Detect which cell encompasses the target text, then output its (X, Y) center coordinate. 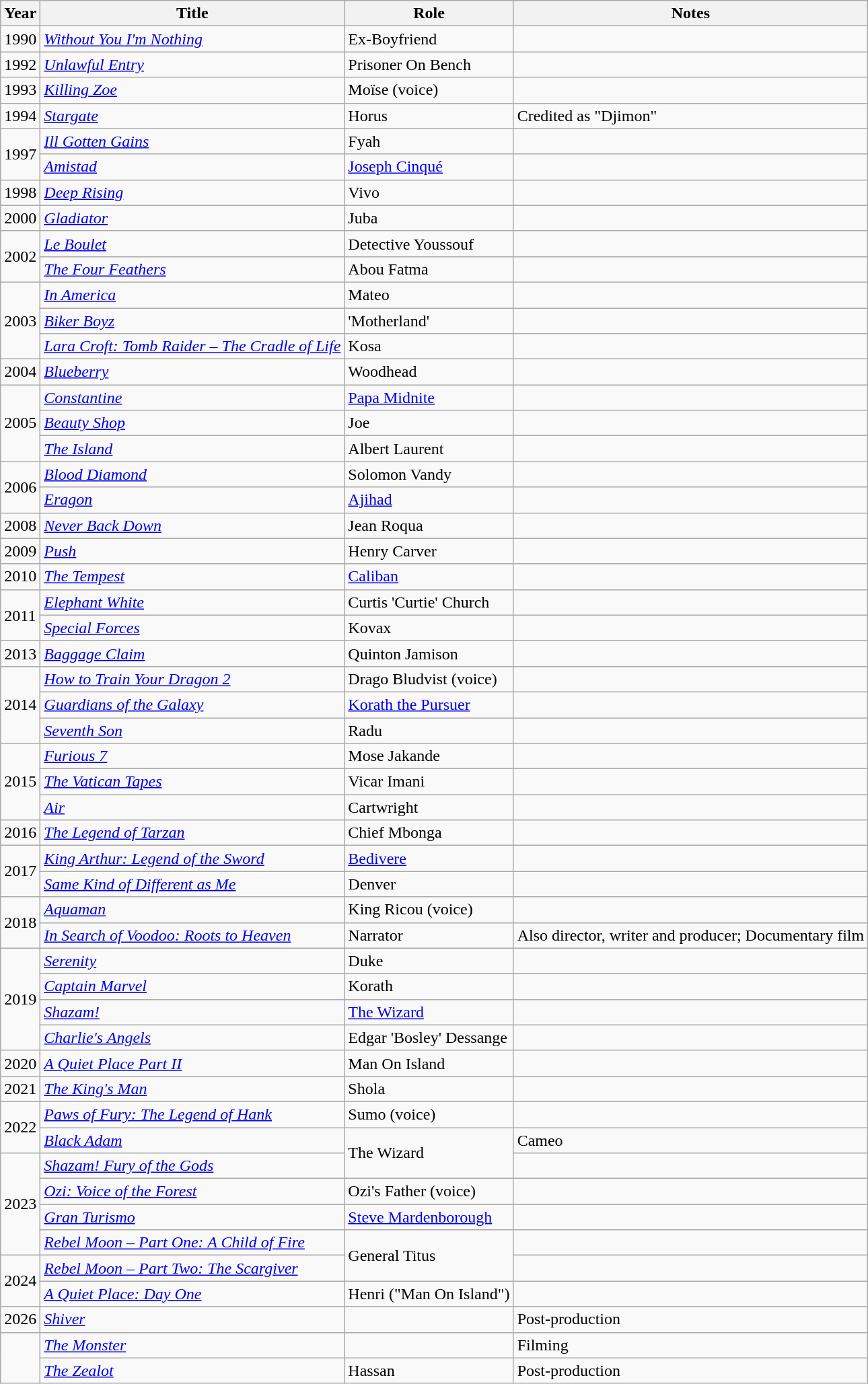
2005 (20, 423)
Gladiator (192, 218)
Curtis 'Curtie' Church (429, 602)
Cameo (690, 1140)
Push (192, 551)
Never Back Down (192, 525)
The Four Feathers (192, 269)
Horus (429, 116)
Rebel Moon – Part Two: The Scargiver (192, 1268)
The King's Man (192, 1089)
Vivo (429, 192)
Notes (690, 13)
Ajihad (429, 500)
Shola (429, 1089)
1990 (20, 39)
Same Kind of Different as Me (192, 884)
2014 (20, 704)
2003 (20, 320)
2020 (20, 1063)
Aquaman (192, 910)
Caliban (429, 577)
In America (192, 295)
Steve Mardenborough (429, 1217)
Biker Boyz (192, 321)
Stargate (192, 116)
Filming (690, 1345)
Sumo (voice) (429, 1114)
How to Train Your Dragon 2 (192, 679)
2000 (20, 218)
Ozi: Voice of the Forest (192, 1192)
Role (429, 13)
Ozi's Father (voice) (429, 1192)
Papa Midnite (429, 398)
Quinton Jamison (429, 653)
Abou Fatma (429, 269)
Eragon (192, 500)
Charlie's Angels (192, 1037)
General Titus (429, 1255)
2019 (20, 999)
2010 (20, 577)
Seventh Son (192, 730)
2002 (20, 256)
The Zealot (192, 1371)
2023 (20, 1204)
Radu (429, 730)
Black Adam (192, 1140)
1994 (20, 116)
2011 (20, 615)
Le Boulet (192, 244)
Gran Turismo (192, 1217)
Killing Zoe (192, 90)
The Legend of Tarzan (192, 833)
A Quiet Place Part II (192, 1063)
Shazam! (192, 1012)
Also director, writer and producer; Documentary film (690, 935)
Blood Diamond (192, 474)
2024 (20, 1281)
Blueberry (192, 372)
2017 (20, 871)
Title (192, 13)
Korath the Pursuer (429, 704)
Joseph Cinqué (429, 167)
Detective Youssouf (429, 244)
Ex-Boyfriend (429, 39)
The Monster (192, 1345)
Hassan (429, 1371)
Baggage Claim (192, 653)
2006 (20, 487)
Shiver (192, 1319)
2013 (20, 653)
Without You I'm Nothing (192, 39)
The Vatican Tapes (192, 782)
Narrator (429, 935)
2004 (20, 372)
2009 (20, 551)
Chief Mbonga (429, 833)
Edgar 'Bosley' Dessange (429, 1037)
Joe (429, 423)
Credited as "Djimon" (690, 116)
The Island (192, 449)
Furious 7 (192, 756)
Woodhead (429, 372)
2008 (20, 525)
Man On Island (429, 1063)
Rebel Moon – Part One: A Child of Fire (192, 1243)
Unlawful Entry (192, 65)
Amistad (192, 167)
Paws of Fury: The Legend of Hank (192, 1114)
Air (192, 807)
Deep Rising (192, 192)
Beauty Shop (192, 423)
Constantine (192, 398)
Solomon Vandy (429, 474)
Vicar Imani (429, 782)
Fyah (429, 141)
Albert Laurent (429, 449)
King Ricou (voice) (429, 910)
1998 (20, 192)
Kovax (429, 628)
1993 (20, 90)
2022 (20, 1127)
Drago Bludvist (voice) (429, 679)
2016 (20, 833)
Year (20, 13)
Henry Carver (429, 551)
In Search of Voodoo: Roots to Heaven (192, 935)
King Arthur: Legend of the Sword (192, 859)
Serenity (192, 961)
2018 (20, 922)
Elephant White (192, 602)
Special Forces (192, 628)
Mateo (429, 295)
Shazam! Fury of the Gods (192, 1166)
Captain Marvel (192, 986)
Cartwright (429, 807)
Juba (429, 218)
1992 (20, 65)
Bedivere (429, 859)
Mose Jakande (429, 756)
Lara Croft: Tomb Raider – The Cradle of Life (192, 347)
Duke (429, 961)
Henri ("Man On Island") (429, 1294)
'Motherland' (429, 321)
2021 (20, 1089)
2015 (20, 782)
Guardians of the Galaxy (192, 704)
Kosa (429, 347)
Korath (429, 986)
A Quiet Place: Day One (192, 1294)
Ill Gotten Gains (192, 141)
Moïse (voice) (429, 90)
The Tempest (192, 577)
Prisoner On Bench (429, 65)
Jean Roqua (429, 525)
Denver (429, 884)
1997 (20, 154)
2026 (20, 1319)
